Search for the cell housing the specified text and yield its (X, Y) center coordinate. 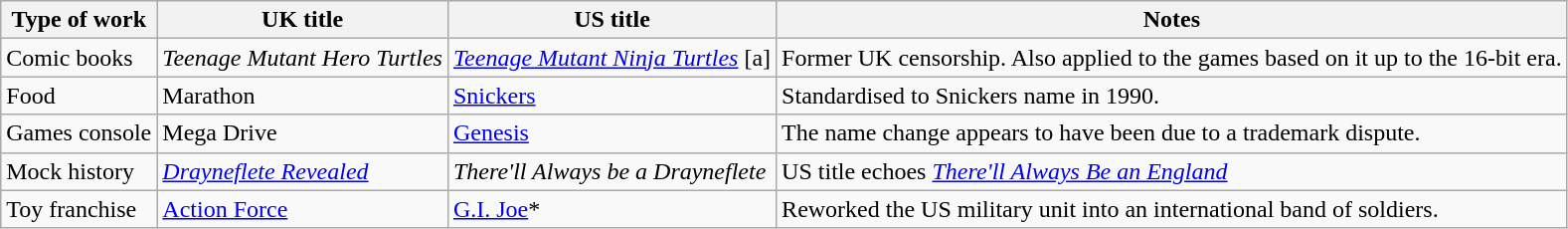
Games console (80, 133)
Teenage Mutant Hero Turtles (302, 58)
Reworked the US military unit into an international band of soldiers. (1172, 209)
Marathon (302, 96)
UK title (302, 20)
Snickers (611, 96)
Genesis (611, 133)
Drayneflete Revealed (302, 171)
Toy franchise (80, 209)
Mega Drive (302, 133)
Mock history (80, 171)
The name change appears to have been due to a trademark dispute. (1172, 133)
Standardised to Snickers name in 1990. (1172, 96)
US title echoes There'll Always Be an England (1172, 171)
Comic books (80, 58)
Type of work (80, 20)
US title (611, 20)
Former UK censorship. Also applied to the games based on it up to the 16-bit era. (1172, 58)
Notes (1172, 20)
Action Force (302, 209)
There'll Always be a Drayneflete (611, 171)
Food (80, 96)
G.I. Joe* (611, 209)
Teenage Mutant Ninja Turtles [a] (611, 58)
